Provide the [X, Y] coordinate of the cell's center where the given text is located.  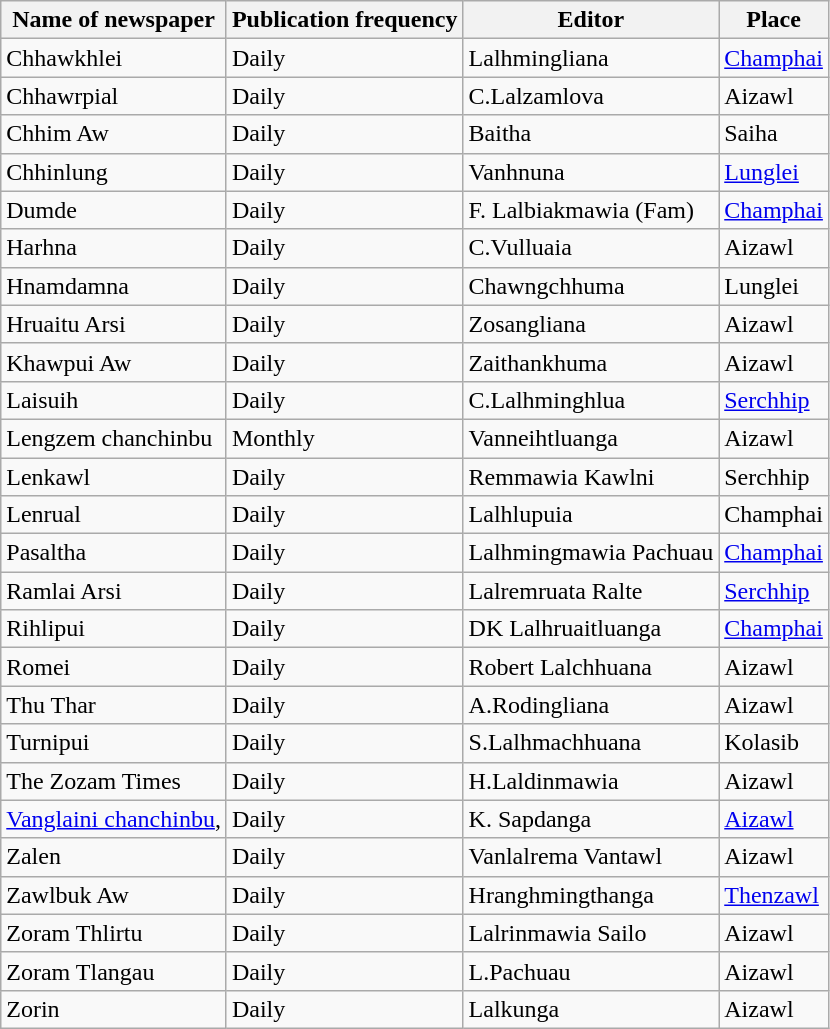
Baitha [591, 134]
K. Sapdanga [591, 819]
Lalhmingliana [591, 58]
C.Lalhminghlua [591, 400]
Zoram Thlirtu [114, 933]
Monthly [344, 438]
Place [774, 20]
Hruaitu Arsi [114, 324]
C.Lalzamlova [591, 96]
F. Lalbiakmawia (Fam) [591, 210]
S.Lalhmachhuana [591, 743]
Vanneihtluanga [591, 438]
Editor [591, 20]
Name of newspaper [114, 20]
Chhinlung [114, 172]
Harhna [114, 248]
Chhawrpial [114, 96]
Turnipui [114, 743]
Robert Lalchhuana [591, 667]
Publication frequency [344, 20]
Kolasib [774, 743]
Zosangliana [591, 324]
DK Lalhruaitluanga [591, 629]
Zorin [114, 1009]
Lenkawl [114, 477]
Hranghmingthanga [591, 895]
Thenzawl [774, 895]
Lalhlupuia [591, 515]
Lenrual [114, 515]
Romei [114, 667]
Zalen [114, 857]
Lalrinmawia Sailo [591, 933]
Laisuih [114, 400]
Lengzem chanchinbu [114, 438]
Vanhnuna [591, 172]
Chawngchhuma [591, 286]
H.Laldinmawia [591, 781]
Zoram Tlangau [114, 971]
Rihlipui [114, 629]
Thu Thar [114, 705]
Hnamdamna [114, 286]
Ramlai Arsi [114, 591]
C.Vulluaia [591, 248]
Chhawkhlei [114, 58]
Lalhmingmawia Pachuau [591, 553]
Zaithankhuma [591, 362]
Zawlbuk Aw [114, 895]
Lalremruata Ralte [591, 591]
The Zozam Times [114, 781]
Vanglaini chanchinbu, [114, 819]
Remmawia Kawlni [591, 477]
Khawpui Aw [114, 362]
Dumde [114, 210]
Saiha [774, 134]
Lalkunga [591, 1009]
Pasaltha [114, 553]
L.Pachuau [591, 971]
Chhim Aw [114, 134]
A.Rodingliana [591, 705]
Vanlalrema Vantawl [591, 857]
